From the cell containing the given text, extract its center point as (x, y) coordinate. 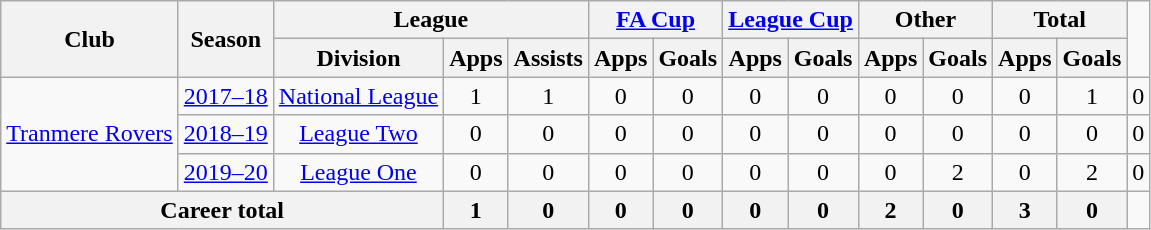
Career total (222, 210)
League Cup (791, 20)
League One (358, 172)
2018–19 (226, 134)
Tranmere Rovers (90, 134)
3 (1025, 210)
League (430, 20)
2017–18 (226, 96)
League Two (358, 134)
Other (925, 20)
Total (1060, 20)
FA Cup (655, 20)
Division (358, 58)
Assists (548, 58)
Season (226, 39)
National League (358, 96)
Club (90, 39)
2019–20 (226, 172)
